From the cell containing the given text, extract its center point as [x, y] coordinate. 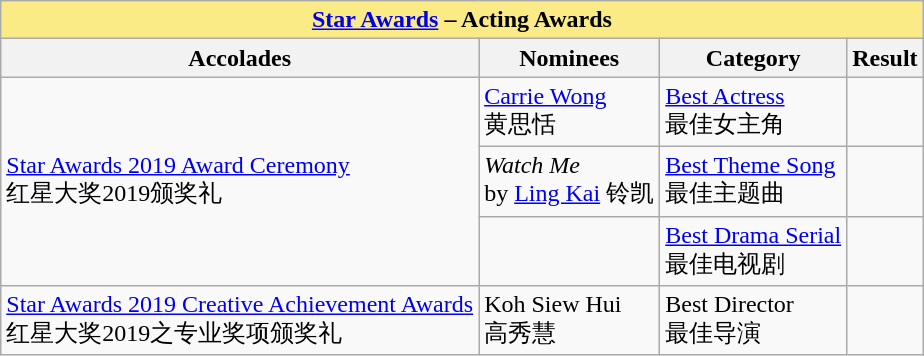
Result [885, 58]
Category [754, 58]
Accolades [240, 58]
Best Theme Song 最佳主题曲 [754, 181]
Carrie Wong 黄思恬 [570, 112]
Star Awards 2019 Creative Achievement Awards 红星大奖2019之专业奖项颁奖礼 [240, 321]
Star Awards – Acting Awards [462, 20]
Star Awards 2019 Award Ceremony 红星大奖2019颁奖礼 [240, 182]
Nominees [570, 58]
Best Actress 最佳女主角 [754, 112]
Best Director 最佳导演 [754, 321]
Best Drama Serial 最佳电视剧 [754, 251]
Koh Siew Hui 高秀慧 [570, 321]
Watch Me by Ling Kai 铃凯 [570, 181]
